From the cell containing the given text, extract its center point as [X, Y] coordinate. 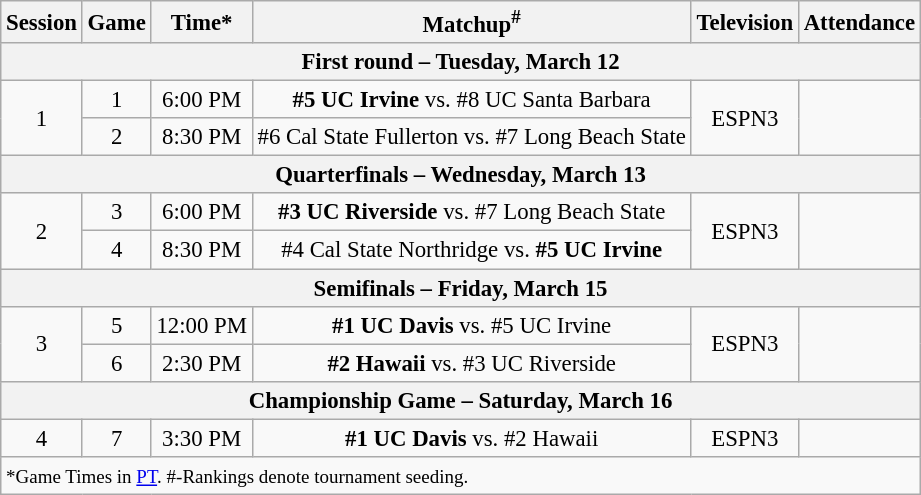
Quarterfinals – Wednesday, March 13 [461, 175]
#2 Hawaii vs. #3 UC Riverside [472, 363]
Attendance [859, 22]
Championship Game – Saturday, March 16 [461, 400]
Time* [202, 22]
Game [116, 22]
6 [116, 363]
Television [744, 22]
#5 UC Irvine vs. #8 UC Santa Barbara [472, 100]
3:30 PM [202, 438]
Session [42, 22]
Matchup# [472, 22]
First round – Tuesday, March 12 [461, 62]
*Game Times in PT. #-Rankings denote tournament seeding. [461, 476]
5 [116, 325]
Semifinals – Friday, March 15 [461, 288]
#1 UC Davis vs. #5 UC Irvine [472, 325]
#3 UC Riverside vs. #7 Long Beach State [472, 213]
#6 Cal State Fullerton vs. #7 Long Beach State [472, 137]
#1 UC Davis vs. #2 Hawaii [472, 438]
7 [116, 438]
#4 Cal State Northridge vs. #5 UC Irvine [472, 250]
2:30 PM [202, 363]
12:00 PM [202, 325]
